Capture the cell that displays the provided text and extract its [x, y] central coordinate. 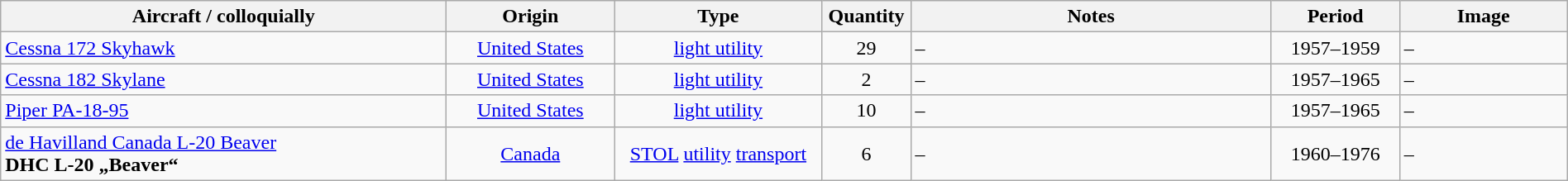
Cessna 172 Skyhawk [223, 48]
Origin [531, 17]
Piper PA-18-95 [223, 111]
Aircraft / colloquially [223, 17]
Canada [531, 154]
2 [867, 79]
Period [1335, 17]
1960–1976 [1335, 154]
Notes [1091, 17]
Cessna 182 Skylane [223, 79]
Image [1484, 17]
10 [867, 111]
de Havilland Canada L-20 BeaverDHC L-20 „Beaver“ [223, 154]
STOL utility transport [718, 154]
6 [867, 154]
Type [718, 17]
Quantity [867, 17]
29 [867, 48]
1957–1959 [1335, 48]
